Provide the (x, y) coordinate of the cell's center where the given text is located.  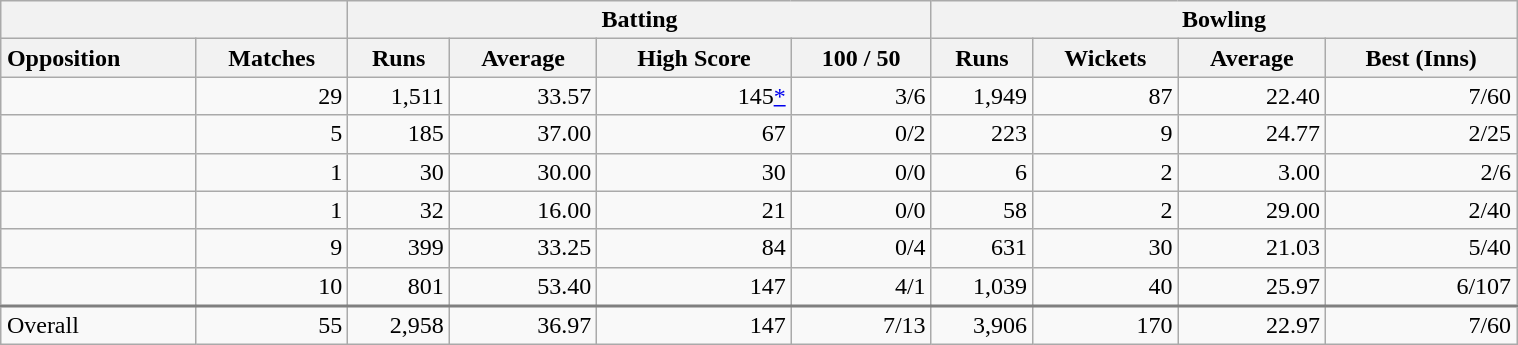
32 (398, 210)
0/4 (861, 248)
21.03 (1252, 248)
Best (Inns) (1422, 58)
40 (1106, 286)
55 (271, 326)
58 (982, 210)
33.57 (522, 96)
2/40 (1422, 210)
Wickets (1106, 58)
3/6 (861, 96)
36.97 (522, 326)
30.00 (522, 172)
33.25 (522, 248)
29.00 (1252, 210)
Batting (640, 20)
7/13 (861, 326)
2/6 (1422, 172)
Overall (98, 326)
4/1 (861, 286)
100 / 50 (861, 58)
185 (398, 134)
1,511 (398, 96)
16.00 (522, 210)
87 (1106, 96)
170 (1106, 326)
0/2 (861, 134)
1,949 (982, 96)
25.97 (1252, 286)
10 (271, 286)
399 (398, 248)
Bowling (1224, 20)
22.40 (1252, 96)
1,039 (982, 286)
5 (271, 134)
2,958 (398, 326)
84 (694, 248)
145* (694, 96)
6/107 (1422, 286)
37.00 (522, 134)
2/25 (1422, 134)
6 (982, 172)
631 (982, 248)
21 (694, 210)
Matches (271, 58)
High Score (694, 58)
5/40 (1422, 248)
24.77 (1252, 134)
67 (694, 134)
29 (271, 96)
53.40 (522, 286)
Opposition (98, 58)
3.00 (1252, 172)
801 (398, 286)
3,906 (982, 326)
22.97 (1252, 326)
223 (982, 134)
